Return the [X, Y] coordinate for the center point of the cell that contains the specified text.  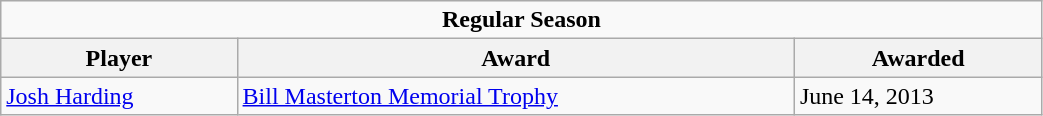
Awarded [918, 58]
Regular Season [522, 20]
Bill Masterton Memorial Trophy [516, 96]
Josh Harding [119, 96]
Player [119, 58]
Award [516, 58]
June 14, 2013 [918, 96]
